Determine the [X, Y] coordinate at the center of the cell enclosing the given text.  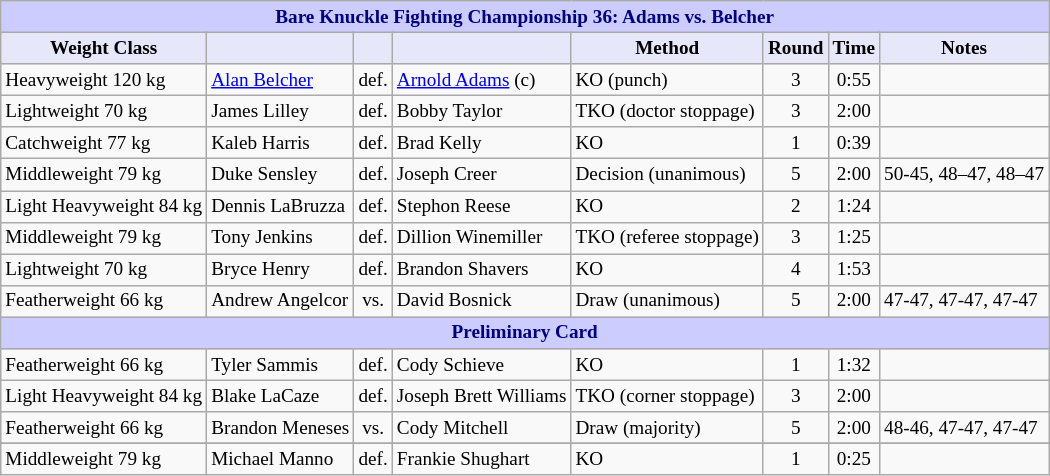
Tony Jenkins [280, 238]
Blake LaCaze [280, 396]
Heavyweight 120 kg [104, 80]
1:25 [854, 238]
Decision (unanimous) [667, 175]
Dillion Winemiller [482, 238]
50-45, 48–47, 48–47 [964, 175]
Cody Mitchell [482, 428]
Bare Knuckle Fighting Championship 36: Adams vs. Belcher [525, 17]
TKO (referee stoppage) [667, 238]
TKO (doctor stoppage) [667, 111]
Michael Manno [280, 460]
Brandon Meneses [280, 428]
Brad Kelly [482, 143]
0:55 [854, 80]
Notes [964, 48]
4 [796, 270]
Alan Belcher [280, 80]
Tyler Sammis [280, 365]
Round [796, 48]
James Lilley [280, 111]
Method [667, 48]
Catchweight 77 kg [104, 143]
Bobby Taylor [482, 111]
Time [854, 48]
0:25 [854, 460]
1:53 [854, 270]
Cody Schieve [482, 365]
Frankie Shughart [482, 460]
1:32 [854, 365]
Bryce Henry [280, 270]
Joseph Brett Williams [482, 396]
Preliminary Card [525, 333]
Dennis LaBruzza [280, 206]
Draw (majority) [667, 428]
Brandon Shavers [482, 270]
Kaleb Harris [280, 143]
David Bosnick [482, 301]
Weight Class [104, 48]
KO (punch) [667, 80]
2 [796, 206]
TKO (corner stoppage) [667, 396]
Joseph Creer [482, 175]
Stephon Reese [482, 206]
48-46, 47-47, 47-47 [964, 428]
Andrew Angelcor [280, 301]
0:39 [854, 143]
47-47, 47-47, 47-47 [964, 301]
Draw (unanimous) [667, 301]
Duke Sensley [280, 175]
Arnold Adams (c) [482, 80]
1:24 [854, 206]
